Scan for the cell matching the given text and deliver its (x, y) coordinate at center. 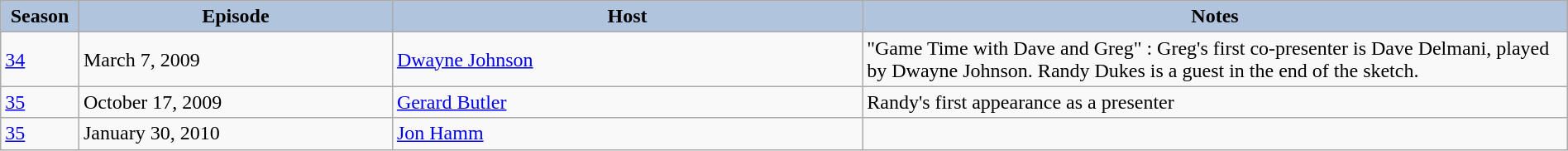
Notes (1216, 17)
Randy's first appearance as a presenter (1216, 102)
Gerard Butler (627, 102)
34 (40, 60)
March 7, 2009 (235, 60)
January 30, 2010 (235, 134)
Episode (235, 17)
Season (40, 17)
Jon Hamm (627, 134)
October 17, 2009 (235, 102)
Dwayne Johnson (627, 60)
Host (627, 17)
